Find where the given text appears and provide that cell's center as [X, Y] coordinate. 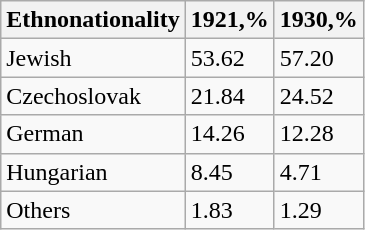
1930,% [318, 20]
21.84 [230, 96]
1.83 [230, 210]
1.29 [318, 210]
53.62 [230, 58]
Hungarian [93, 172]
Czechoslovak [93, 96]
Ethnonationality [93, 20]
Others [93, 210]
12.28 [318, 134]
57.20 [318, 58]
14.26 [230, 134]
German [93, 134]
24.52 [318, 96]
8.45 [230, 172]
4.71 [318, 172]
Jewish [93, 58]
1921,% [230, 20]
